Scan for the cell matching the given text and deliver its [x, y] coordinate at center. 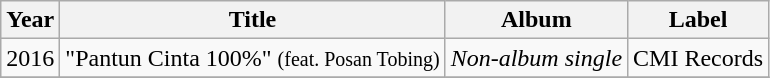
Album [536, 20]
"Pantun Cinta 100%" (feat. Posan Tobing) [252, 58]
Label [698, 20]
Year [30, 20]
Title [252, 20]
CMI Records [698, 58]
Non-album single [536, 58]
2016 [30, 58]
